Return the [X, Y] coordinate for the center point of the cell that contains the specified text.  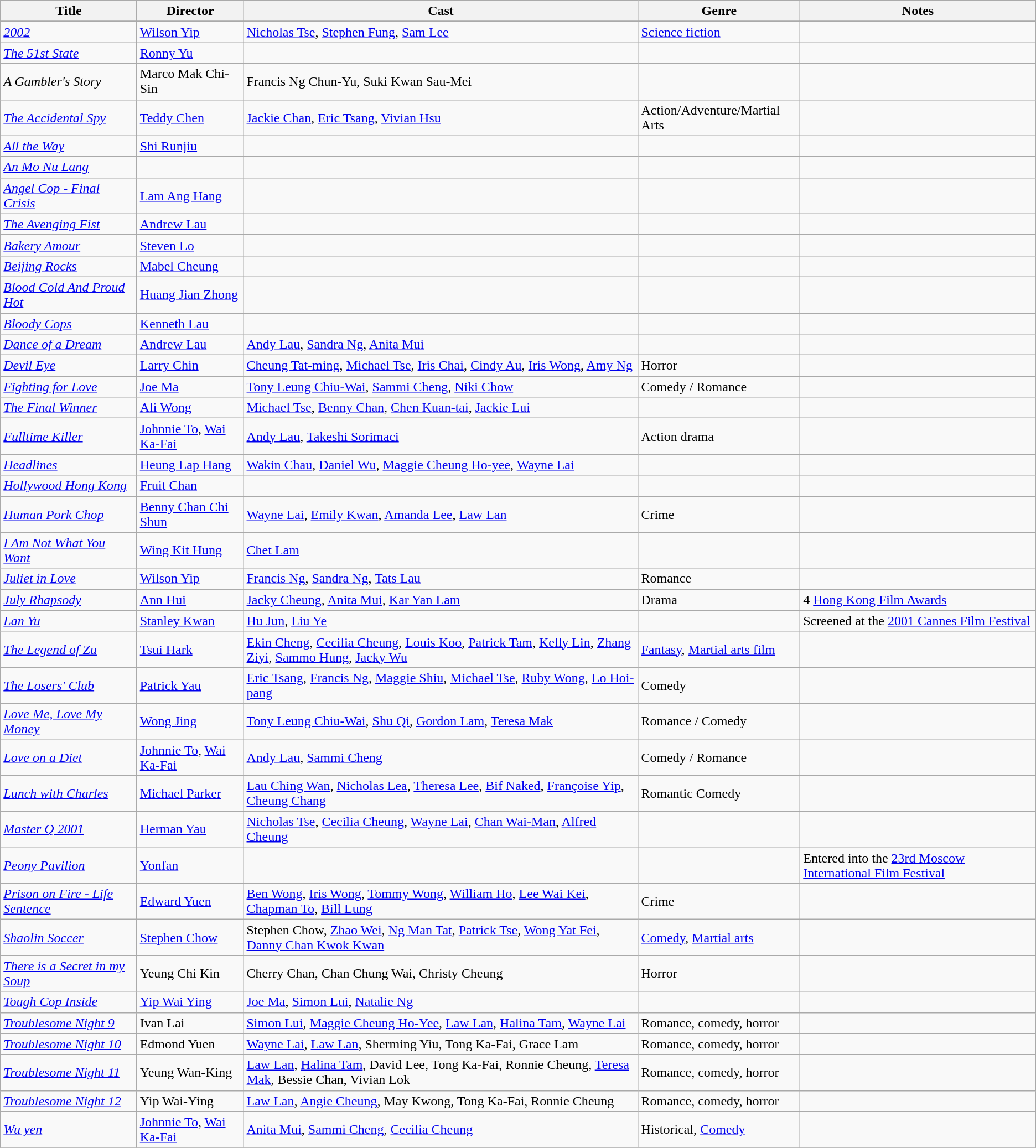
Larry Chin [190, 366]
Entered into the 23rd Moscow International Film Festival [918, 865]
Andy Lau, Sandra Ng, Anita Mui [441, 345]
Tony Leung Chiu-Wai, Sammi Cheng, Niki Chow [441, 387]
Ann Hui [190, 600]
Huang Jian Zhong [190, 294]
Wakin Chau, Daniel Wu, Maggie Cheung Ho-yee, Wayne Lai [441, 465]
Juliet in Love [69, 579]
Ivan Lai [190, 1023]
Romance / Comedy [719, 721]
Wing Kit Hung [190, 550]
Lam Ang Hang [190, 196]
The Avenging Fist [69, 224]
Anita Mui, Sammi Cheng, Cecilia Cheung [441, 1130]
Historical, Comedy [719, 1130]
Joe Ma, Simon Lui, Natalie Ng [441, 1002]
Genre [719, 11]
There is a Secret in my Soup [69, 974]
Hollywood Hong Kong [69, 486]
Love on a Diet [69, 757]
Lan Yu [69, 621]
Fulltime Killer [69, 436]
Fruit Chan [190, 486]
Eric Tsang, Francis Ng, Maggie Shiu, Michael Tse, Ruby Wong, Lo Hoi-pang [441, 685]
Comedy, Martial arts [719, 937]
Prison on Fire - Life Sentence [69, 902]
Notes [918, 11]
A Gambler's Story [69, 82]
Simon Lui, Maggie Cheung Ho-Yee, Law Lan, Halina Tam, Wayne Lai [441, 1023]
Mabel Cheung [190, 266]
The Accidental Spy [69, 117]
Shaolin Soccer [69, 937]
2002 [69, 32]
Dance of a Dream [69, 345]
The 51st State [69, 53]
The Final Winner [69, 408]
Stanley Kwan [190, 621]
Bloody Cops [69, 324]
Michael Tse, Benny Chan, Chen Kuan-tai, Jackie Lui [441, 408]
Science fiction [719, 32]
Fighting for Love [69, 387]
Peony Pavilion [69, 865]
I Am Not What You Want [69, 550]
Ekin Cheng, Cecilia Cheung, Louis Koo, Patrick Tam, Kelly Lin, Zhang Ziyi, Sammo Hung, Jacky Wu [441, 650]
Comedy [719, 685]
The Legend of Zu [69, 650]
Ronny Yu [190, 53]
Kenneth Lau [190, 324]
Romantic Comedy [719, 793]
Jacky Cheung, Anita Mui, Kar Yan Lam [441, 600]
Lau Ching Wan, Nicholas Lea, Theresa Lee, Bif Naked, Françoise Yip, Cheung Chang [441, 793]
4 Hong Kong Film Awards [918, 600]
Director [190, 11]
Troublesome Night 11 [69, 1072]
Devil Eye [69, 366]
Tough Cop Inside [69, 1002]
All the Way [69, 146]
Cherry Chan, Chan Chung Wai, Christy Cheung [441, 974]
Action drama [719, 436]
Stephen Chow [190, 937]
Troublesome Night 10 [69, 1044]
Edward Yuen [190, 902]
Nicholas Tse, Cecilia Cheung, Wayne Lai, Chan Wai-Man, Alfred Cheung [441, 830]
Blood Cold And Proud Hot [69, 294]
Yeung Wan-King [190, 1072]
Herman Yau [190, 830]
Jackie Chan, Eric Tsang, Vivian Hsu [441, 117]
Romance [719, 579]
Law Lan, Halina Tam, David Lee, Tong Ka-Fai, Ronnie Cheung, Teresa Mak, Bessie Chan, Vivian Lok [441, 1072]
The Losers' Club [69, 685]
Michael Parker [190, 793]
Ben Wong, Iris Wong, Tommy Wong, William Ho, Lee Wai Kei, Chapman To, Bill Lung [441, 902]
An Mo Nu Lang [69, 167]
Andy Lau, Takeshi Sorimaci [441, 436]
Yeung Chi Kin [190, 974]
Master Q 2001 [69, 830]
Yip Wai-Ying [190, 1101]
Steven Lo [190, 245]
Screened at the 2001 Cannes Film Festival [918, 621]
Cast [441, 11]
Shi Runjiu [190, 146]
Love Me, Love My Money [69, 721]
Lunch with Charles [69, 793]
Troublesome Night 12 [69, 1101]
Stephen Chow, Zhao Wei, Ng Man Tat, Patrick Tse, Wong Yat Fei, Danny Chan Kwok Kwan [441, 937]
Law Lan, Angie Cheung, May Kwong, Tong Ka-Fai, Ronnie Cheung [441, 1101]
Cheung Tat-ming, Michael Tse, Iris Chai, Cindy Au, Iris Wong, Amy Ng [441, 366]
Francis Ng Chun-Yu, Suki Kwan Sau-Mei [441, 82]
Action/Adventure/Martial Arts [719, 117]
Wayne Lai, Emily Kwan, Amanda Lee, Law Lan [441, 515]
Headlines [69, 465]
Wayne Lai, Law Lan, Sherming Yiu, Tong Ka-Fai, Grace Lam [441, 1044]
July Rhapsody [69, 600]
Tsui Hark [190, 650]
Teddy Chen [190, 117]
Joe Ma [190, 387]
Tony Leung Chiu-Wai, Shu Qi, Gordon Lam, Teresa Mak [441, 721]
Hu Jun, Liu Ye [441, 621]
Edmond Yuen [190, 1044]
Human Pork Chop [69, 515]
Heung Lap Hang [190, 465]
Patrick Yau [190, 685]
Angel Cop - Final Crisis [69, 196]
Bakery Amour [69, 245]
Troublesome Night 9 [69, 1023]
Nicholas Tse, Stephen Fung, Sam Lee [441, 32]
Yonfan [190, 865]
Francis Ng, Sandra Ng, Tats Lau [441, 579]
Yip Wai Ying [190, 1002]
Title [69, 11]
Beijing Rocks [69, 266]
Fantasy, Martial arts film [719, 650]
Benny Chan Chi Shun [190, 515]
Drama [719, 600]
Wong Jing [190, 721]
Ali Wong [190, 408]
Wu yen [69, 1130]
Chet Lam [441, 550]
Andy Lau, Sammi Cheng [441, 757]
Marco Mak Chi-Sin [190, 82]
